Extract the (x, y) coordinate from the center of the cell holding the provided text.  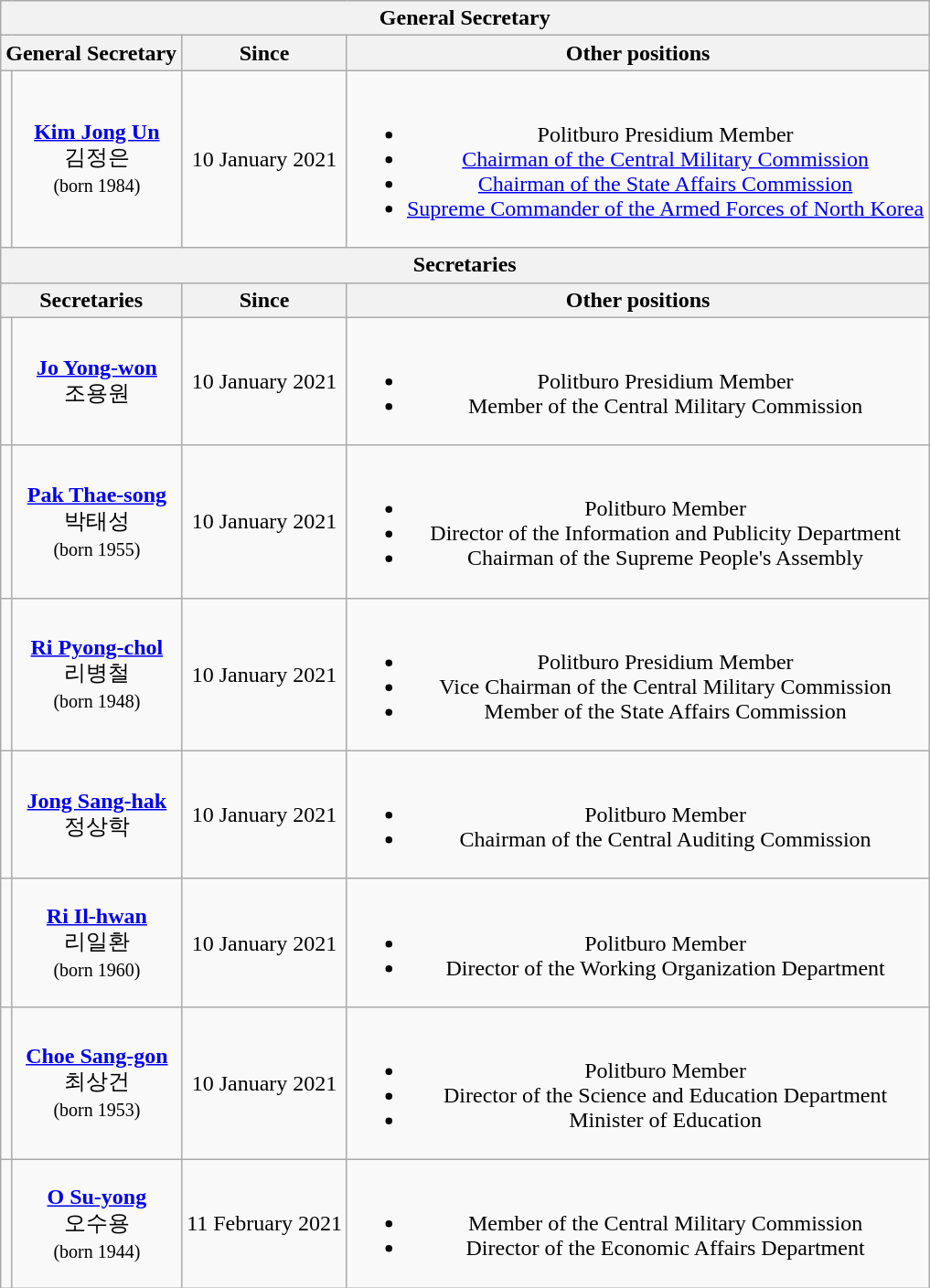
Politburo MemberDirector of the Information and Publicity DepartmentChairman of the Supreme People's Assembly (637, 521)
Jo Yong-won조용원 (97, 381)
Kim Jong Un김정은(born 1984) (97, 159)
Politburo MemberDirector of the Science and Education DepartmentMinister of Education (637, 1082)
Ri Il-hwan리일환(born 1960) (97, 942)
11 February 2021 (265, 1223)
Pak Thae-song박태성(born 1955) (97, 521)
Ri Pyong-chol리병철(born 1948) (97, 675)
Jong Sang-hak정상학 (97, 814)
Member of the Central Military CommissionDirector of the Economic Affairs Department (637, 1223)
Politburo Presidium MemberMember of the Central Military Commission (637, 381)
Politburo MemberDirector of the Working Organization Department (637, 942)
Politburo MemberChairman of the Central Auditing Commission (637, 814)
Politburo Presidium MemberVice Chairman of the Central Military CommissionMember of the State Affairs Commission (637, 675)
Choe Sang-gon최상건(born 1953) (97, 1082)
O Su-yong오수용(born 1944) (97, 1223)
